Find where the given text appears and provide that cell's center as [x, y] coordinate. 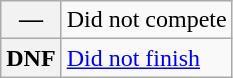
DNF [31, 58]
Did not compete [146, 20]
— [31, 20]
Did not finish [146, 58]
